Capture the cell that displays the provided text and extract its [X, Y] central coordinate. 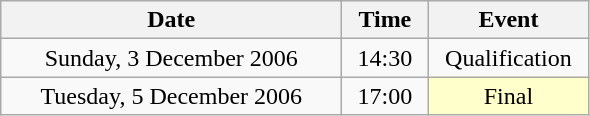
14:30 [385, 58]
Qualification [508, 58]
Final [508, 96]
Time [385, 20]
17:00 [385, 96]
Date [172, 20]
Tuesday, 5 December 2006 [172, 96]
Sunday, 3 December 2006 [172, 58]
Event [508, 20]
